Scan for the cell matching the given text and deliver its [x, y] coordinate at center. 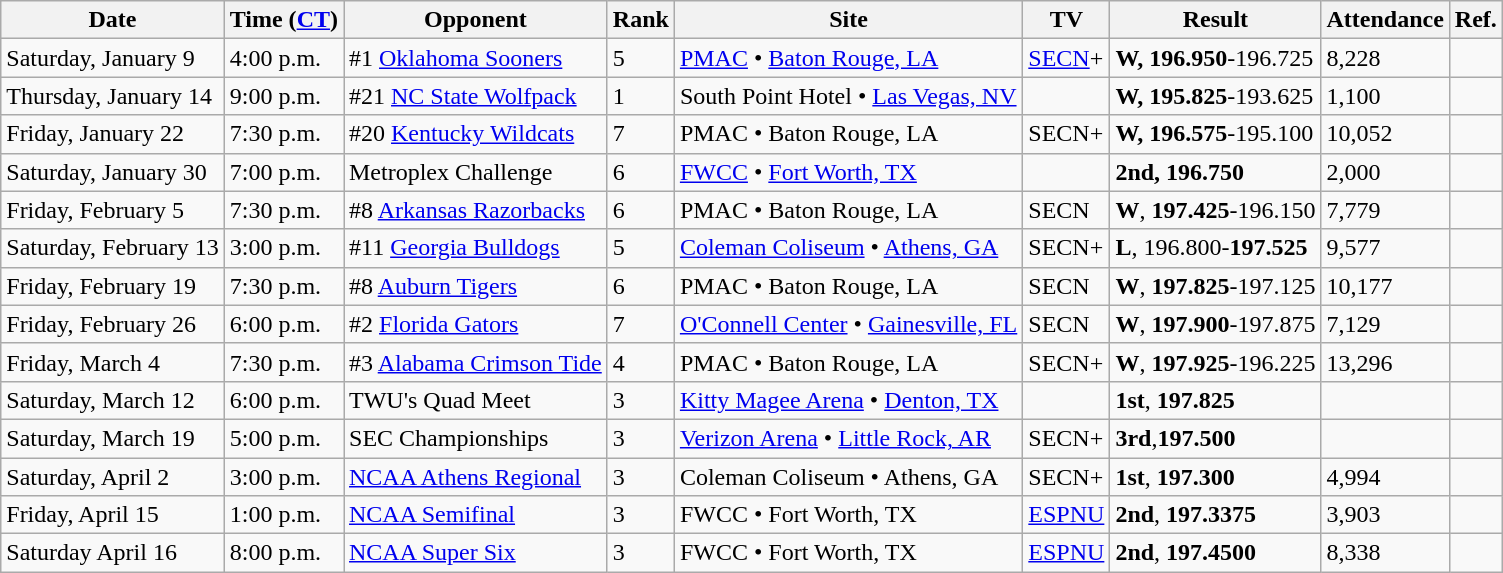
7,779 [1385, 210]
Friday, April 15 [112, 515]
4 [640, 362]
Saturday, February 13 [112, 248]
1:00 p.m. [284, 515]
#21 NC State Wolfpack [476, 96]
1st, 197.825 [1216, 400]
Saturday, March 19 [112, 438]
Attendance [1385, 20]
Rank [640, 20]
#2 Florida Gators [476, 324]
#11 Georgia Bulldogs [476, 248]
#1 Oklahoma Sooners [476, 58]
10,177 [1385, 286]
3rd,197.500 [1216, 438]
Date [112, 20]
Result [1216, 20]
Metroplex Challenge [476, 172]
3,903 [1385, 515]
W, 197.925-196.225 [1216, 362]
Time (CT) [284, 20]
Thursday, January 14 [112, 96]
SEC Championships [476, 438]
5:00 p.m. [284, 438]
Friday, February 26 [112, 324]
8:00 p.m. [284, 553]
Kitty Magee Arena • Denton, TX [848, 400]
8,338 [1385, 553]
W, 195.825-193.625 [1216, 96]
W, 197.425-196.150 [1216, 210]
TV [1066, 20]
Verizon Arena • Little Rock, AR [848, 438]
W, 196.950-196.725 [1216, 58]
W, 197.825-197.125 [1216, 286]
#8 Arkansas Razorbacks [476, 210]
South Point Hotel • Las Vegas, NV [848, 96]
Saturday April 16 [112, 553]
Ref. [1476, 20]
Site [848, 20]
Saturday, April 2 [112, 477]
Friday, February 19 [112, 286]
O'Connell Center • Gainesville, FL [848, 324]
Friday, February 5 [112, 210]
2nd, 196.750 [1216, 172]
#3 Alabama Crimson Tide [476, 362]
2nd, 197.3375 [1216, 515]
10,052 [1385, 134]
#20 Kentucky Wildcats [476, 134]
Saturday, March 12 [112, 400]
1st, 197.300 [1216, 477]
W, 196.575-195.100 [1216, 134]
NCAA Athens Regional [476, 477]
2,000 [1385, 172]
8,228 [1385, 58]
Friday, March 4 [112, 362]
Saturday, January 30 [112, 172]
NCAA Semifinal [476, 515]
NCAA Super Six [476, 553]
4:00 p.m. [284, 58]
13,296 [1385, 362]
L, 196.800-197.525 [1216, 248]
9,577 [1385, 248]
Friday, January 22 [112, 134]
TWU's Quad Meet [476, 400]
4,994 [1385, 477]
2nd, 197.4500 [1216, 553]
7:00 p.m. [284, 172]
1 [640, 96]
#8 Auburn Tigers [476, 286]
W, 197.900-197.875 [1216, 324]
1,100 [1385, 96]
Saturday, January 9 [112, 58]
9:00 p.m. [284, 96]
7,129 [1385, 324]
Opponent [476, 20]
